Scan for the cell matching the given text and deliver its [x, y] coordinate at center. 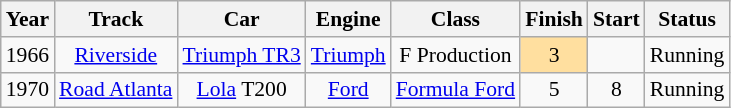
Start [616, 19]
Year [28, 19]
1970 [28, 90]
Riverside [116, 55]
Triumph TR3 [241, 55]
Class [456, 19]
3 [554, 55]
Lola T200 [241, 90]
8 [616, 90]
Triumph [348, 55]
Finish [554, 19]
Engine [348, 19]
Ford [348, 90]
F Production [456, 55]
Track [116, 19]
Road Atlanta [116, 90]
5 [554, 90]
1966 [28, 55]
Status [687, 19]
Car [241, 19]
Formula Ford [456, 90]
